Extract the [x, y] coordinate from the center of the cell holding the provided text.  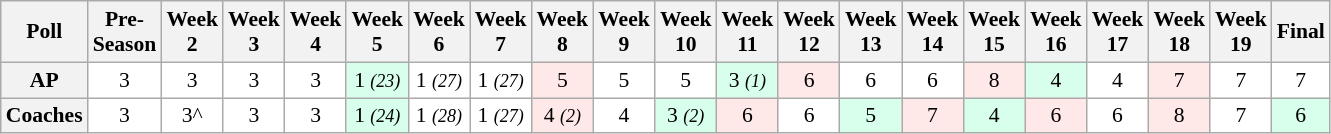
Week10 [686, 32]
Week3 [254, 32]
Week11 [748, 32]
Week13 [871, 32]
3^ [192, 116]
4 (2) [562, 116]
Week6 [439, 32]
Week14 [933, 32]
1 (23) [377, 80]
1 (28) [439, 116]
Final [1301, 32]
Week17 [1118, 32]
Week9 [624, 32]
3 (1) [748, 80]
Week5 [377, 32]
Pre-Season [125, 32]
Week12 [809, 32]
Week8 [562, 32]
Week16 [1056, 32]
Week18 [1179, 32]
Poll [44, 32]
Coaches [44, 116]
AP [44, 80]
1 (24) [377, 116]
Week19 [1241, 32]
Week15 [994, 32]
Week4 [316, 32]
Week7 [501, 32]
Week2 [192, 32]
3 (2) [686, 116]
